Locate the cell with the specified text and output its [x, y] center coordinate. 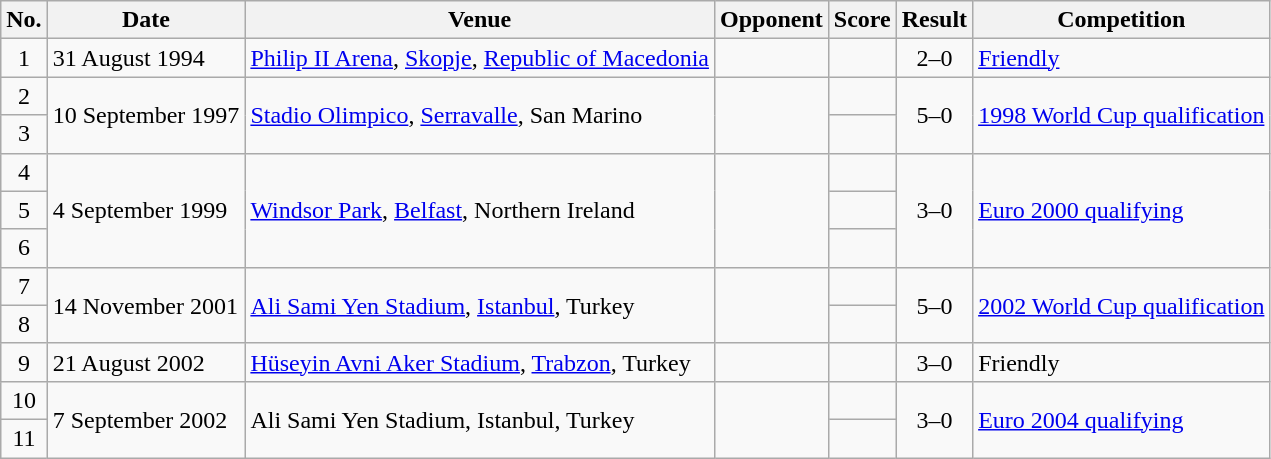
Philip II Arena, Skopje, Republic of Macedonia [480, 58]
Result [934, 20]
Score [862, 20]
Euro 2000 qualifying [1122, 210]
No. [24, 20]
2 [24, 96]
Stadio Olimpico, Serravalle, San Marino [480, 115]
11 [24, 438]
Euro 2004 qualifying [1122, 419]
Windsor Park, Belfast, Northern Ireland [480, 210]
8 [24, 324]
Date [146, 20]
Opponent [771, 20]
Competition [1122, 20]
14 November 2001 [146, 305]
5 [24, 210]
2002 World Cup qualification [1122, 305]
4 September 1999 [146, 210]
9 [24, 362]
Hüseyin Avni Aker Stadium, Trabzon, Turkey [480, 362]
3 [24, 134]
10 [24, 400]
2–0 [934, 58]
1998 World Cup qualification [1122, 115]
7 [24, 286]
Venue [480, 20]
21 August 2002 [146, 362]
7 September 2002 [146, 419]
10 September 1997 [146, 115]
6 [24, 248]
4 [24, 172]
1 [24, 58]
31 August 1994 [146, 58]
